Extract the [x, y] coordinate from the center of the cell holding the provided text.  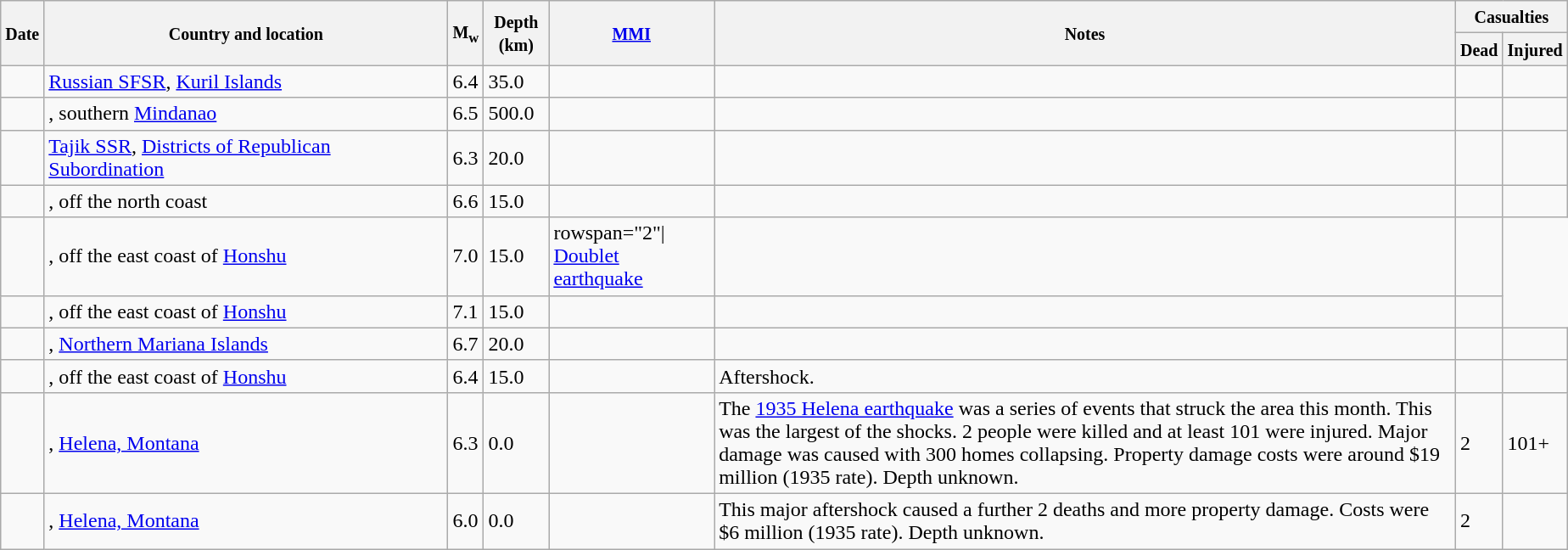
101+ [1535, 443]
Depth (km) [516, 33]
, southern Mindanao [246, 114]
7.0 [466, 256]
MMI [631, 33]
, Northern Mariana Islands [246, 344]
rowspan="2"| Doublet earthquake [631, 256]
Russian SFSR, Kuril Islands [246, 81]
Dead [1479, 49]
35.0 [516, 81]
500.0 [516, 114]
Aftershock. [1085, 376]
6.6 [466, 201]
This major aftershock caused a further 2 deaths and more property damage. Costs were $6 million (1935 rate). Depth unknown. [1085, 521]
Mw [466, 33]
7.1 [466, 311]
Country and location [246, 33]
Tajik SSR, Districts of Republican Subordination [246, 158]
Date [22, 33]
6.5 [466, 114]
Injured [1535, 49]
Notes [1085, 33]
, off the north coast [246, 201]
6.0 [466, 521]
Casualties [1511, 17]
6.7 [466, 344]
